Find where the given text appears and provide that cell's center as (x, y) coordinate. 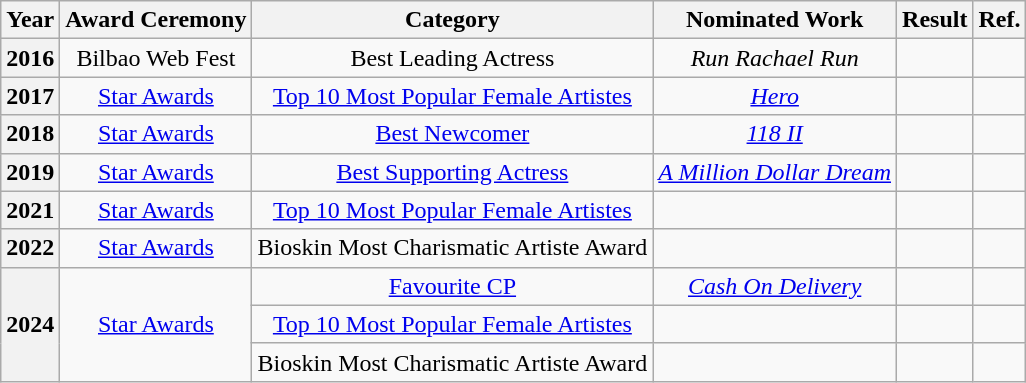
2018 (30, 134)
Year (30, 20)
Bilbao Web Fest (156, 58)
Award Ceremony (156, 20)
2017 (30, 96)
2021 (30, 210)
2019 (30, 172)
A Million Dollar Dream (775, 172)
Category (452, 20)
Best Supporting Actress (452, 172)
Nominated Work (775, 20)
2024 (30, 324)
118 II (775, 134)
Favourite CP (452, 286)
Cash On Delivery (775, 286)
Result (935, 20)
Best Leading Actress (452, 58)
Best Newcomer (452, 134)
2016 (30, 58)
2022 (30, 248)
Ref. (1000, 20)
Run Rachael Run (775, 58)
Hero (775, 96)
